Find where the given text appears and provide that cell's center as (x, y) coordinate. 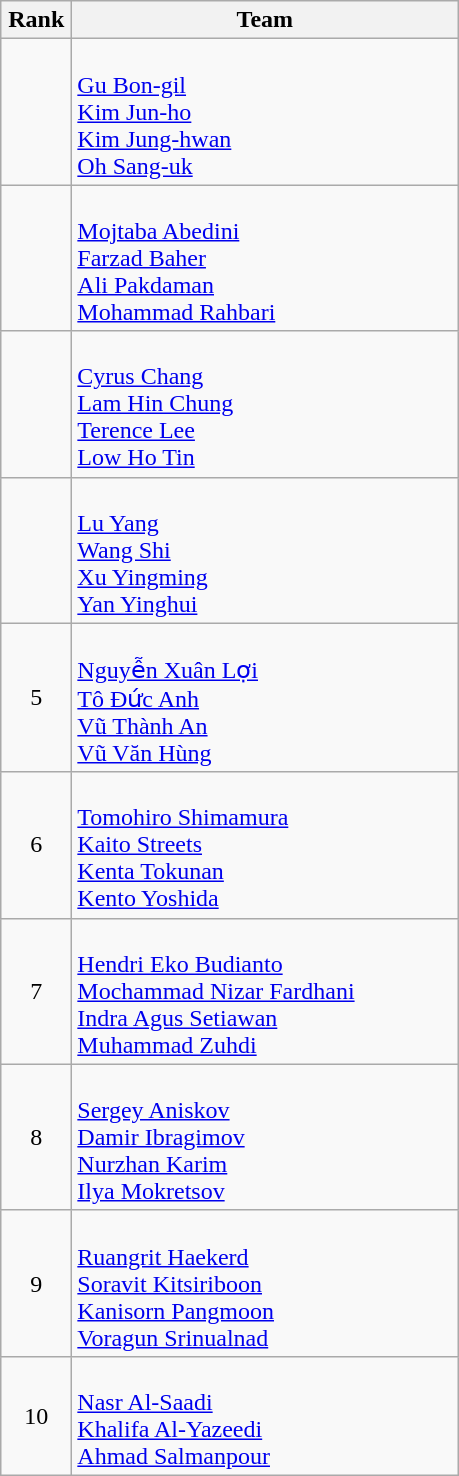
7 (36, 991)
Sergey AniskovDamir IbragimovNurzhan KarimIlya Mokretsov (265, 1137)
10 (36, 1416)
Mojtaba AbediniFarzad BaherAli PakdamanMohammad Rahbari (265, 258)
Team (265, 20)
Cyrus ChangLam Hin ChungTerence LeeLow Ho Tin (265, 404)
Nasr Al-SaadiKhalifa Al-YazeediAhmad Salmanpour (265, 1416)
Lu YangWang ShiXu YingmingYan Yinghui (265, 550)
Nguyễn Xuân LợiTô Đức AnhVũ Thành AnVũ Văn Hùng (265, 698)
Gu Bon-gilKim Jun-hoKim Jung-hwanOh Sang-uk (265, 112)
Ruangrit HaekerdSoravit KitsiriboonKanisorn PangmoonVoragun Srinualnad (265, 1283)
Rank (36, 20)
Tomohiro ShimamuraKaito StreetsKenta TokunanKento Yoshida (265, 845)
8 (36, 1137)
Hendri Eko BudiantoMochammad Nizar FardhaniIndra Agus SetiawanMuhammad Zuhdi (265, 991)
5 (36, 698)
6 (36, 845)
9 (36, 1283)
